Detect which cell encompasses the target text, then output its (X, Y) center coordinate. 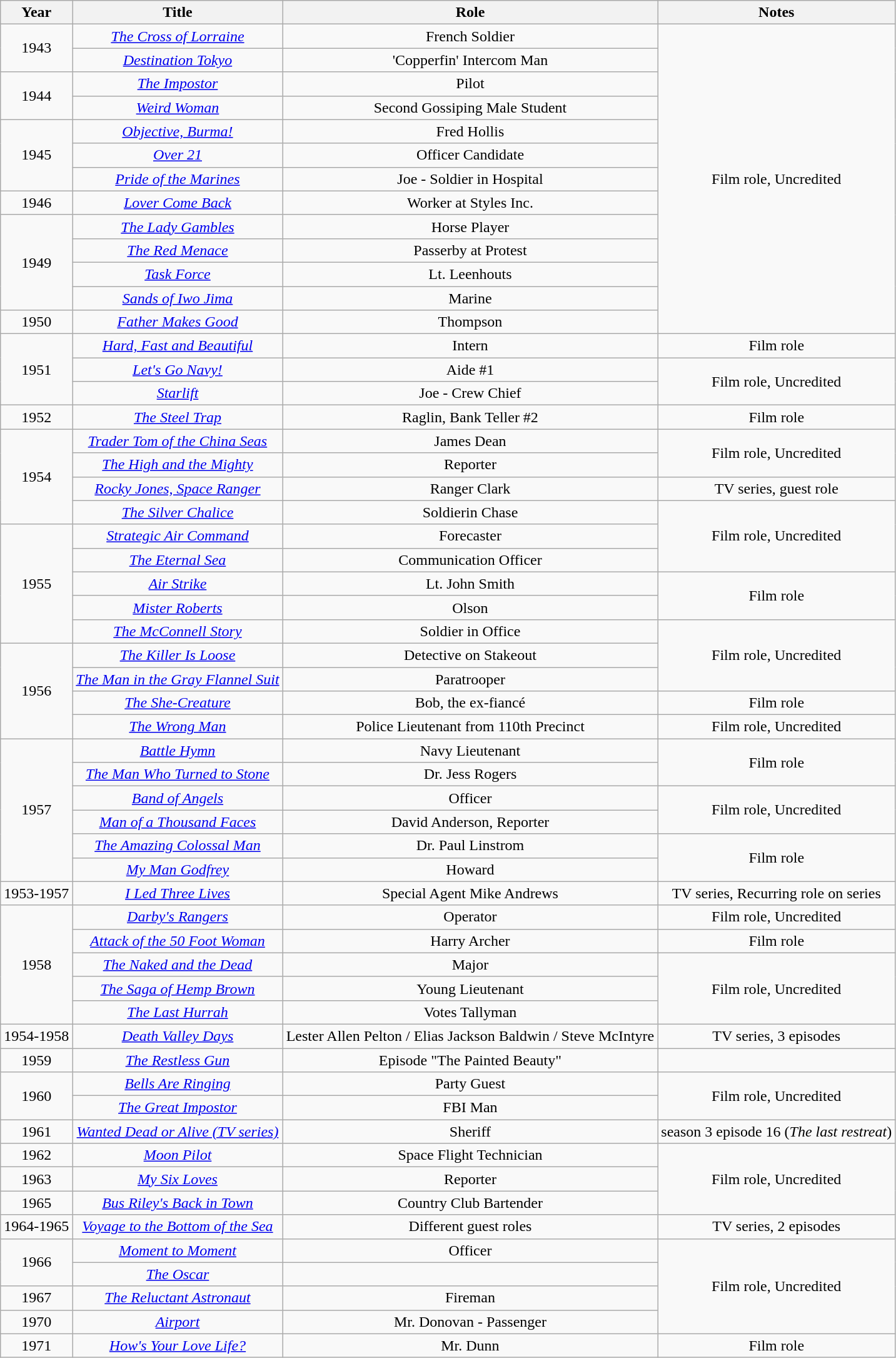
Year (36, 13)
Operator (470, 917)
The Wrong Man (178, 727)
Weird Woman (178, 108)
Marine (470, 298)
French Soldier (470, 36)
1954 (36, 477)
James Dean (470, 441)
The Reluctant Astronaut (178, 1298)
Olson (470, 607)
The Man Who Turned to Stone (178, 774)
Episode "The Painted Beauty" (470, 1060)
Raglin, Bank Teller #2 (470, 417)
Intern (470, 346)
The High and the Mighty (178, 465)
Worker at Styles Inc. (470, 203)
Over 21 (178, 155)
Fireman (470, 1298)
'Copperfin' Intercom Man (470, 60)
The Lady Gambles (178, 226)
1959 (36, 1060)
Wanted Dead or Alive (TV series) (178, 1132)
Police Lieutenant from 110th Precinct (470, 727)
1967 (36, 1298)
Thompson (470, 322)
1958 (36, 965)
1955 (36, 584)
Bells Are Ringing (178, 1084)
FBI Man (470, 1108)
Task Force (178, 274)
Officer Candidate (470, 155)
TV series, Recurring role on series (777, 893)
Special Agent Mike Andrews (470, 893)
Sheriff (470, 1132)
Notes (777, 13)
Howard (470, 869)
The Oscar (178, 1274)
Destination Tokyo (178, 60)
Hard, Fast and Beautiful (178, 346)
Harry Archer (470, 941)
The Silver Chalice (178, 512)
TV series, guest role (777, 489)
Communication Officer (470, 560)
Rocky Jones, Space Ranger (178, 489)
The Steel Trap (178, 417)
Different guest roles (470, 1227)
Space Flight Technician (470, 1155)
Paratrooper (470, 679)
1946 (36, 203)
The Saga of Hemp Brown (178, 988)
Detective on Stakeout (470, 655)
Mr. Dunn (470, 1345)
I Led Three Lives (178, 893)
1944 (36, 96)
Bob, the ex-fiancé (470, 703)
The Naked and the Dead (178, 965)
Pilot (470, 84)
Strategic Air Command (178, 536)
Sands of Iwo Jima (178, 298)
Mister Roberts (178, 607)
Navy Lieutenant (470, 751)
Major (470, 965)
Aide #1 (470, 370)
The Last Hurrah (178, 1012)
1957 (36, 810)
1960 (36, 1096)
Death Valley Days (178, 1036)
1943 (36, 48)
Darby's Rangers (178, 917)
Father Makes Good (178, 322)
Moment to Moment (178, 1250)
Band of Angels (178, 798)
Man of a Thousand Faces (178, 822)
Forecaster (470, 536)
Votes Tallyman (470, 1012)
Young Lieutenant (470, 988)
The Amazing Colossal Man (178, 846)
David Anderson, Reporter (470, 822)
1954-1958 (36, 1036)
Fred Hollis (470, 131)
1950 (36, 322)
Dr. Paul Linstrom (470, 846)
Passerby at Protest (470, 250)
1962 (36, 1155)
My Six Loves (178, 1179)
The Cross of Lorraine (178, 36)
Role (470, 13)
The Eternal Sea (178, 560)
Lester Allen Pelton / Elias Jackson Baldwin / Steve McIntyre (470, 1036)
Air Strike (178, 584)
Bus Riley's Back in Town (178, 1203)
The Restless Gun (178, 1060)
Lover Come Back (178, 203)
Objective, Burma! (178, 131)
Party Guest (470, 1084)
Trader Tom of the China Seas (178, 441)
Soldierin Chase (470, 512)
Starlift (178, 393)
1970 (36, 1322)
Second Gossiping Male Student (470, 108)
Title (178, 13)
The Great Impostor (178, 1108)
1951 (36, 370)
Moon Pilot (178, 1155)
1966 (36, 1262)
Country Club Bartender (470, 1203)
Voyage to the Bottom of the Sea (178, 1227)
Lt. Leenhouts (470, 274)
Airport (178, 1322)
The Impostor (178, 84)
The McConnell Story (178, 631)
Battle Hymn (178, 751)
Joe - Crew Chief (470, 393)
1952 (36, 417)
1945 (36, 155)
season 3 episode 16 (The last restreat) (777, 1132)
Ranger Clark (470, 489)
Mr. Donovan - Passenger (470, 1322)
The She-Creature (178, 703)
1961 (36, 1132)
1965 (36, 1203)
1964-1965 (36, 1227)
The Killer Is Loose (178, 655)
TV series, 3 episodes (777, 1036)
The Man in the Gray Flannel Suit (178, 679)
1956 (36, 691)
1963 (36, 1179)
TV series, 2 episodes (777, 1227)
Attack of the 50 Foot Woman (178, 941)
The Red Menace (178, 250)
1953-1957 (36, 893)
1971 (36, 1345)
Soldier in Office (470, 631)
Pride of the Marines (178, 179)
Joe - Soldier in Hospital (470, 179)
My Man Godfrey (178, 869)
Lt. John Smith (470, 584)
Dr. Jess Rogers (470, 774)
Horse Player (470, 226)
How's Your Love Life? (178, 1345)
Let's Go Navy! (178, 370)
1949 (36, 262)
